Identify which cell holds the provided text, then report its [X, Y] central coordinate. 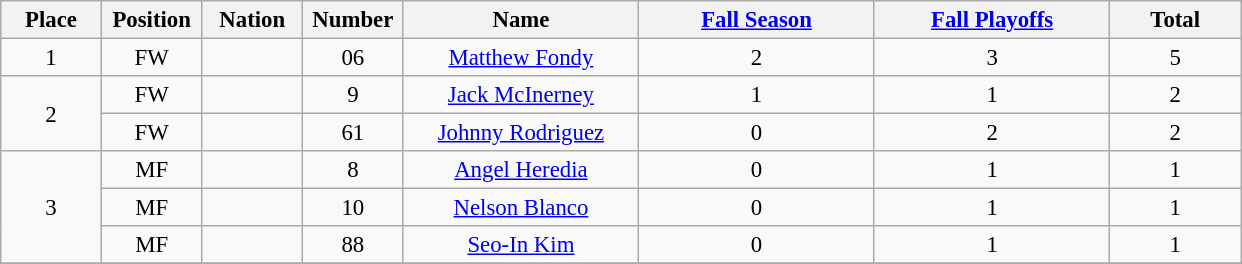
88 [354, 245]
10 [354, 208]
06 [354, 58]
Name [521, 20]
8 [354, 170]
Matthew Fondy [521, 58]
61 [354, 133]
Total [1176, 20]
Johnny Rodriguez [521, 133]
Fall Playoffs [992, 20]
Seo-In Kim [521, 245]
Nation [252, 20]
Position [152, 20]
5 [1176, 58]
Place [52, 20]
Fall Season [757, 20]
Number [354, 20]
Angel Heredia [521, 170]
Jack McInerney [521, 95]
9 [354, 95]
Nelson Blanco [521, 208]
